Detect which cell encompasses the target text, then output its [x, y] center coordinate. 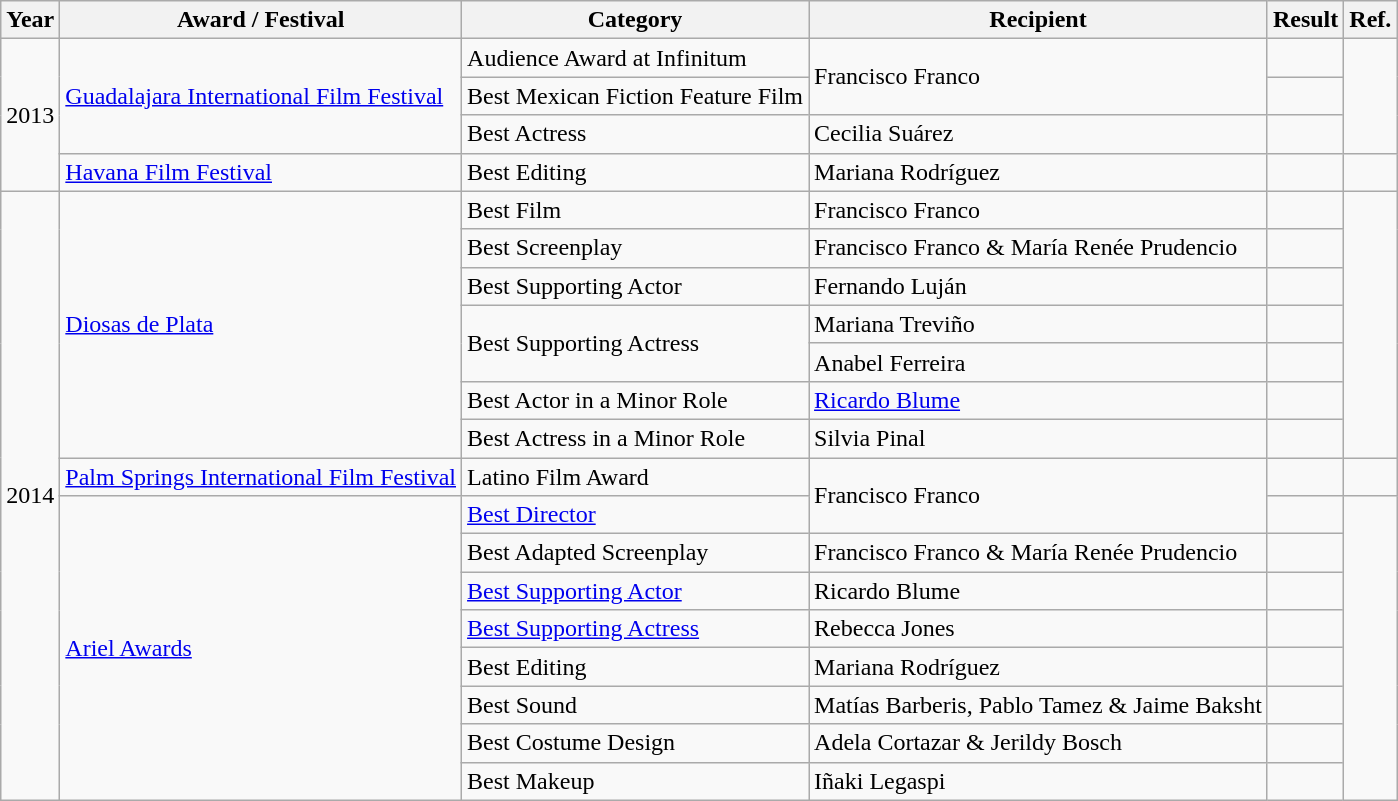
Category [636, 20]
Best Director [636, 515]
Best Screenplay [636, 248]
Adela Cortazar & Jerildy Bosch [1038, 743]
Mariana Treviño [1038, 324]
Award / Festival [261, 20]
Ariel Awards [261, 648]
Best Actress in a Minor Role [636, 438]
Matías Barberis, Pablo Tamez & Jaime Baksht [1038, 705]
Diosas de Plata [261, 324]
Palm Springs International Film Festival [261, 477]
Result [1305, 20]
Best Adapted Screenplay [636, 553]
Ref. [1370, 20]
Best Film [636, 210]
2013 [30, 115]
Anabel Ferreira [1038, 362]
2014 [30, 496]
Cecilia Suárez [1038, 134]
Guadalajara International Film Festival [261, 96]
Best Makeup [636, 781]
Fernando Luján [1038, 286]
Best Mexican Fiction Feature Film [636, 96]
Latino Film Award [636, 477]
Year [30, 20]
Rebecca Jones [1038, 629]
Audience Award at Infinitum [636, 58]
Best Costume Design [636, 743]
Recipient [1038, 20]
Silvia Pinal [1038, 438]
Havana Film Festival [261, 172]
Best Actor in a Minor Role [636, 400]
Iñaki Legaspi [1038, 781]
Best Sound [636, 705]
Best Actress [636, 134]
